Capture the cell that displays the provided text and extract its [X, Y] central coordinate. 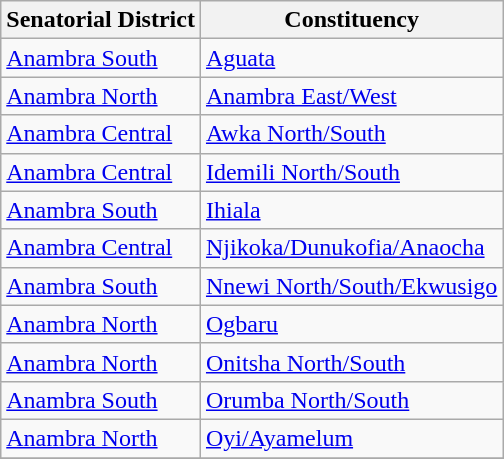
Njikoka/Dunukofia/Anaocha [351, 248]
Ogbaru [351, 324]
Ihiala [351, 210]
Senatorial District [101, 20]
Nnewi North/South/Ekwusigo [351, 286]
Onitsha North/South [351, 362]
Idemili North/South [351, 172]
Aguata [351, 58]
Awka North/South [351, 134]
Oyi/Ayamelum [351, 438]
Anambra East/West [351, 96]
Constituency [351, 20]
Orumba North/South [351, 400]
